Detect which cell encompasses the target text, then output its (x, y) center coordinate. 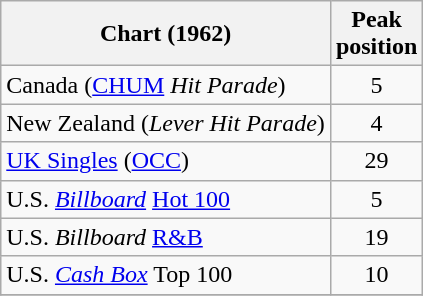
29 (376, 161)
U.S. Cash Box Top 100 (166, 275)
Chart (1962) (166, 34)
10 (376, 275)
U.S. Billboard Hot 100 (166, 199)
4 (376, 123)
Peakposition (376, 34)
Canada (CHUM Hit Parade) (166, 85)
U.S. Billboard R&B (166, 237)
UK Singles (OCC) (166, 161)
New Zealand (Lever Hit Parade) (166, 123)
19 (376, 237)
